Extract the [X, Y] coordinate from the center of the cell holding the provided text.  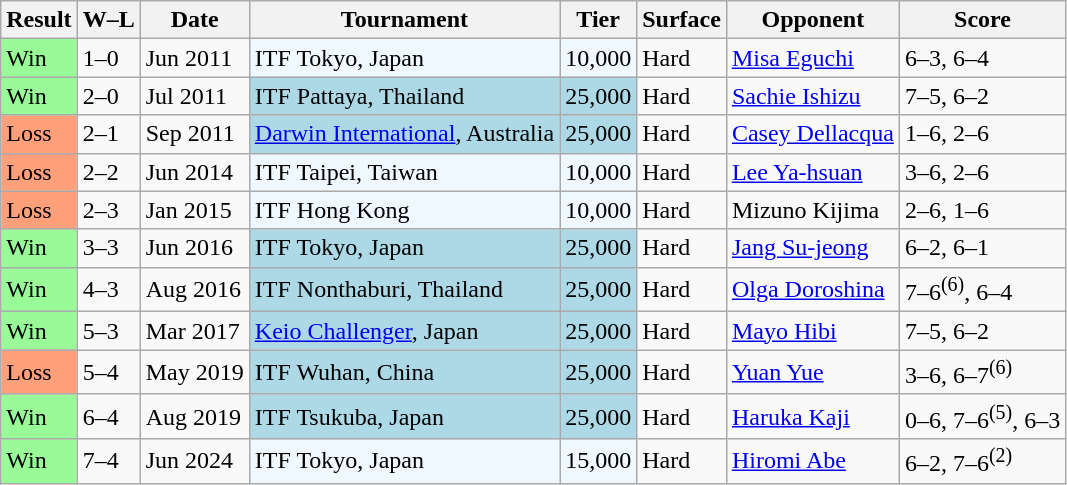
15,000 [598, 462]
6–4 [108, 416]
Jan 2015 [194, 210]
6–3, 6–4 [982, 58]
Jul 2011 [194, 96]
ITF Nonthaburi, Thailand [404, 290]
3–3 [108, 248]
Yuan Yue [812, 372]
ITF Taipei, Taiwan [404, 172]
Jun 2011 [194, 58]
2–1 [108, 134]
Tournament [404, 20]
Jun 2024 [194, 462]
Tier [598, 20]
Mizuno Kijima [812, 210]
5–3 [108, 331]
Mar 2017 [194, 331]
Haruka Kaji [812, 416]
Misa Eguchi [812, 58]
ITF Wuhan, China [404, 372]
Opponent [812, 20]
ITF Pattaya, Thailand [404, 96]
W–L [108, 20]
Result [39, 20]
Sep 2011 [194, 134]
2–6, 1–6 [982, 210]
7–4 [108, 462]
ITF Tsukuba, Japan [404, 416]
4–3 [108, 290]
3–6, 6–7(6) [982, 372]
May 2019 [194, 372]
7–6(6), 6–4 [982, 290]
Hiromi Abe [812, 462]
Mayo Hibi [812, 331]
5–4 [108, 372]
Casey Dellacqua [812, 134]
Aug 2019 [194, 416]
Lee Ya-hsuan [812, 172]
Keio Challenger, Japan [404, 331]
1–6, 2–6 [982, 134]
0–6, 7–6(5), 6–3 [982, 416]
Olga Doroshina [812, 290]
6–2, 6–1 [982, 248]
Score [982, 20]
Date [194, 20]
Jun 2014 [194, 172]
Jun 2016 [194, 248]
1–0 [108, 58]
Aug 2016 [194, 290]
Darwin International, Australia [404, 134]
2–0 [108, 96]
Surface [682, 20]
3–6, 2–6 [982, 172]
Jang Su-jeong [812, 248]
2–2 [108, 172]
Sachie Ishizu [812, 96]
2–3 [108, 210]
6–2, 7–6(2) [982, 462]
ITF Hong Kong [404, 210]
